Locate the cell with the specified text and output its (X, Y) center coordinate. 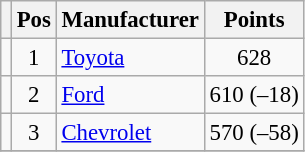
Chevrolet (130, 133)
Pos (34, 20)
Toyota (130, 58)
Manufacturer (130, 20)
Ford (130, 95)
628 (254, 58)
2 (34, 95)
Points (254, 20)
610 (–18) (254, 95)
3 (34, 133)
1 (34, 58)
570 (–58) (254, 133)
